Extract the (X, Y) coordinate from the center of the cell holding the provided text.  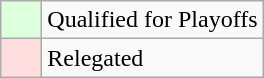
Qualified for Playoffs (152, 20)
Relegated (152, 58)
